Search for the cell housing the specified text and yield its [x, y] center coordinate. 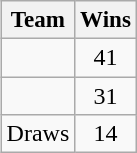
14 [106, 134]
41 [106, 57]
Draws [38, 134]
Team [38, 20]
Wins [106, 20]
31 [106, 95]
